Return the [x, y] coordinate for the center point of the cell that contains the specified text.  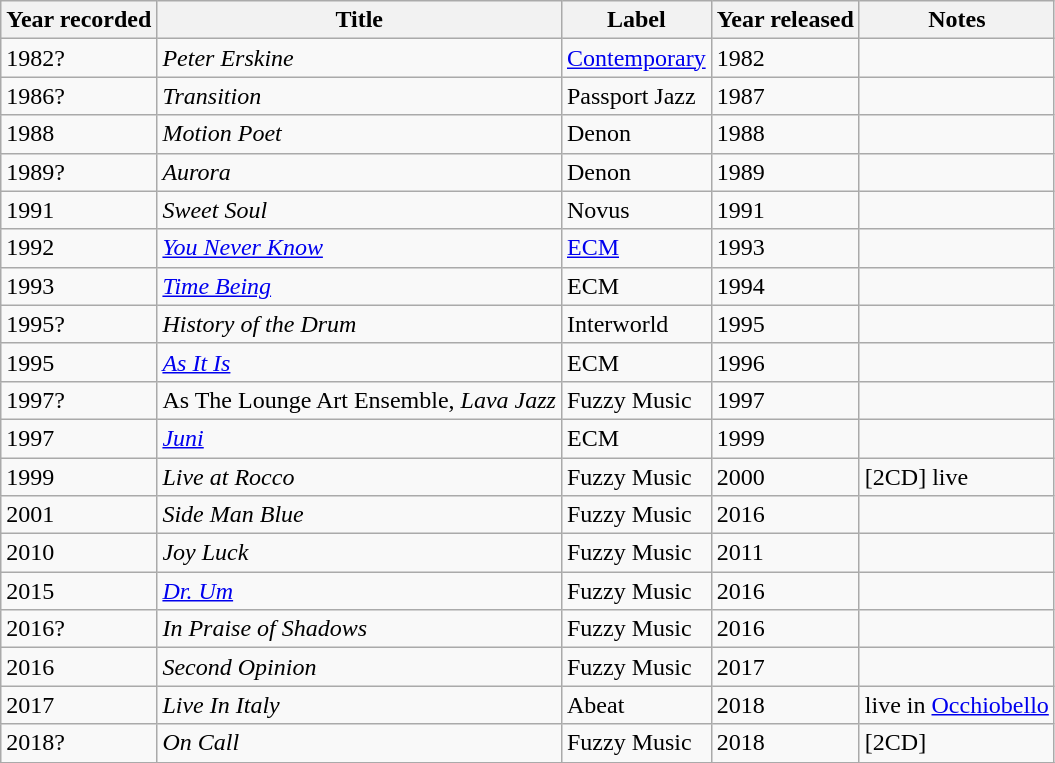
Juni [360, 438]
Contemporary [636, 58]
Dr. Um [360, 591]
1996 [785, 362]
live in Occhiobello [956, 705]
Label [636, 20]
Second Opinion [360, 667]
1989 [785, 172]
2001 [79, 515]
1986? [79, 96]
1987 [785, 96]
Abeat [636, 705]
[2CD] [956, 743]
Novus [636, 210]
You Never Know [360, 248]
Interworld [636, 324]
2016? [79, 629]
1994 [785, 286]
Transition [360, 96]
Peter Erskine [360, 58]
In Praise of Shadows [360, 629]
2010 [79, 553]
As The Lounge Art Ensemble, Lava Jazz [360, 400]
1995? [79, 324]
Time Being [360, 286]
Title [360, 20]
Live at Rocco [360, 477]
Sweet Soul [360, 210]
Year recorded [79, 20]
1982 [785, 58]
1989? [79, 172]
1992 [79, 248]
Live In Italy [360, 705]
2000 [785, 477]
Side Man Blue [360, 515]
On Call [360, 743]
2011 [785, 553]
2018? [79, 743]
History of the Drum [360, 324]
[2CD] live [956, 477]
Joy Luck [360, 553]
2015 [79, 591]
1997? [79, 400]
Motion Poet [360, 134]
Aurora [360, 172]
Notes [956, 20]
1982? [79, 58]
Passport Jazz [636, 96]
As It Is [360, 362]
Year released [785, 20]
